Extract the [x, y] coordinate from the center of the cell holding the provided text.  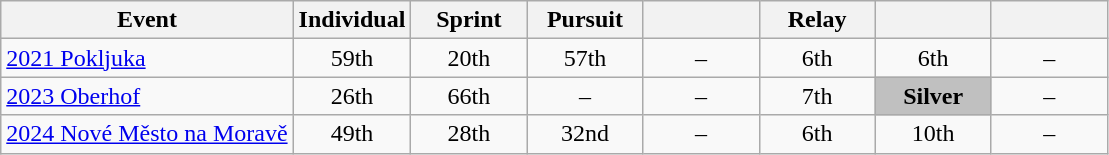
20th [469, 58]
26th [352, 96]
10th [933, 134]
Pursuit [585, 20]
2021 Pokljuka [147, 58]
Individual [352, 20]
32nd [585, 134]
28th [469, 134]
59th [352, 58]
Sprint [469, 20]
49th [352, 134]
Silver [933, 96]
57th [585, 58]
2023 Oberhof [147, 96]
2024 Nové Město na Moravě [147, 134]
Event [147, 20]
Relay [817, 20]
66th [469, 96]
7th [817, 96]
